Detect which cell encompasses the target text, then output its (x, y) center coordinate. 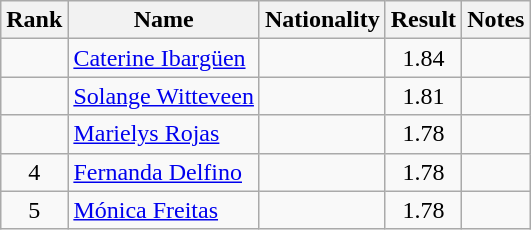
Caterine Ibargüen (164, 58)
Fernanda Delfino (164, 172)
Nationality (322, 20)
Notes (496, 20)
Result (423, 20)
4 (34, 172)
5 (34, 210)
Solange Witteveen (164, 96)
Rank (34, 20)
Marielys Rojas (164, 134)
1.84 (423, 58)
1.81 (423, 96)
Name (164, 20)
Mónica Freitas (164, 210)
